From the cell containing the given text, extract its center point as [X, Y] coordinate. 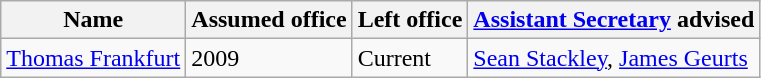
Thomas Frankfurt [94, 58]
Assumed office [269, 20]
Name [94, 20]
Current [410, 58]
Left office [410, 20]
Assistant Secretary advised [614, 20]
Sean Stackley, James Geurts [614, 58]
2009 [269, 58]
